Search for the cell housing the specified text and yield its (x, y) center coordinate. 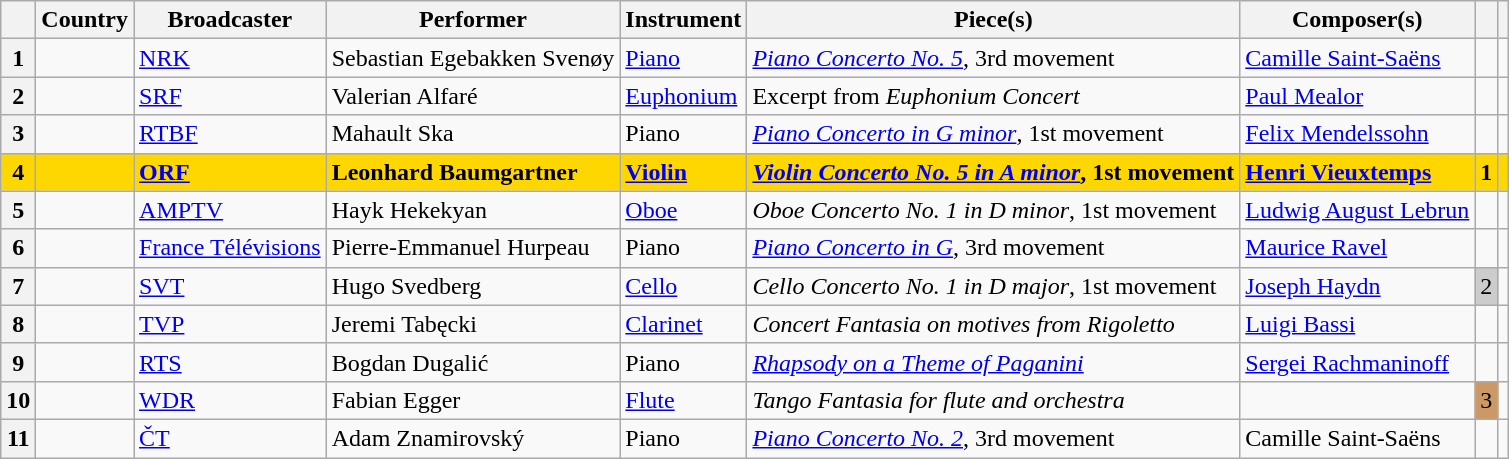
France Télévisions (230, 248)
Country (85, 20)
RTBF (230, 134)
Henri Vieuxtemps (1358, 172)
WDR (230, 400)
Violin (684, 172)
Joseph Haydn (1358, 286)
Cello Concerto No. 1 in D major, 1st movement (994, 286)
Jeremi Tabęcki (473, 324)
Concert Fantasia on motives from Rigoletto (994, 324)
9 (18, 362)
Tango Fantasia for flute and orchestra (994, 400)
Excerpt from Euphonium Concert (994, 96)
Broadcaster (230, 20)
7 (18, 286)
Paul Mealor (1358, 96)
Performer (473, 20)
8 (18, 324)
Rhapsody on a Theme of Paganini (994, 362)
ORF (230, 172)
Fabian Egger (473, 400)
Flute (684, 400)
Leonhard Baumgartner (473, 172)
TVP (230, 324)
4 (18, 172)
5 (18, 210)
Violin Concerto No. 5 in A minor, 1st movement (994, 172)
Valerian Alfaré (473, 96)
Adam Znamirovský (473, 438)
Maurice Ravel (1358, 248)
Composer(s) (1358, 20)
Piano Concerto in G, 3rd movement (994, 248)
Bogdan Dugalić (473, 362)
Clarinet (684, 324)
Piano Concerto No. 2, 3rd movement (994, 438)
Piano Concerto No. 5, 3rd movement (994, 58)
Hugo Svedberg (473, 286)
Mahault Ska (473, 134)
Euphonium (684, 96)
Oboe Concerto No. 1 in D minor, 1st movement (994, 210)
6 (18, 248)
Sebastian Egebakken Svenøy (473, 58)
Piano Concerto in G minor, 1st movement (994, 134)
Sergei Rachmaninoff (1358, 362)
RTS (230, 362)
Pierre-Emmanuel Hurpeau (473, 248)
NRK (230, 58)
Oboe (684, 210)
SRF (230, 96)
ČT (230, 438)
Luigi Bassi (1358, 324)
Instrument (684, 20)
Felix Mendelssohn (1358, 134)
SVT (230, 286)
Piece(s) (994, 20)
Cello (684, 286)
Hayk Hekekyan (473, 210)
Ludwig August Lebrun (1358, 210)
10 (18, 400)
AMPTV (230, 210)
11 (18, 438)
